From the cell containing the given text, extract its center point as (X, Y) coordinate. 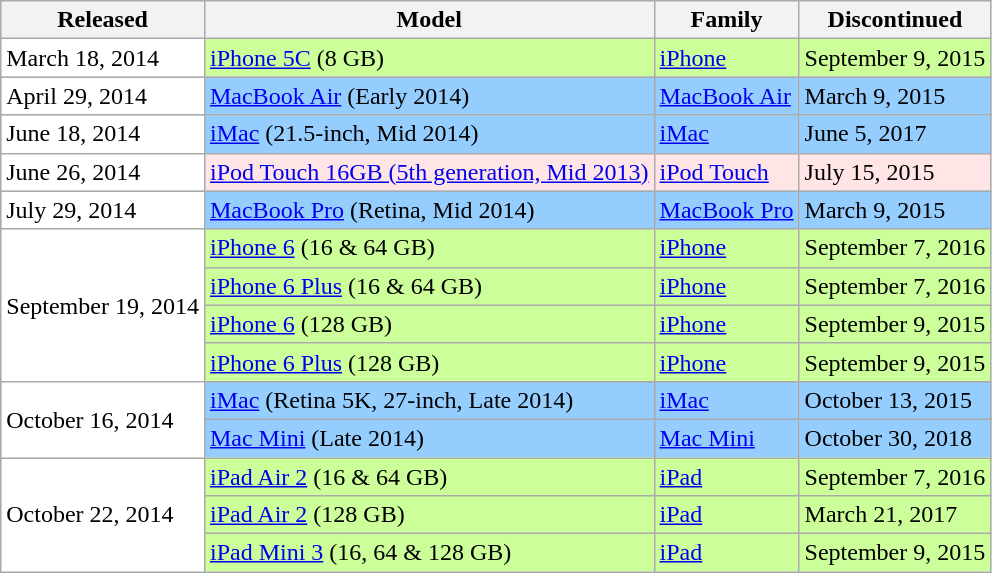
June 26, 2014 (103, 172)
July 29, 2014 (103, 210)
iPad Air 2 (128 GB) (429, 515)
June 5, 2017 (895, 134)
iMac (21.5-inch, Mid 2014) (429, 134)
MacBook Air (726, 96)
Released (103, 20)
Mac Mini (Late 2014) (429, 438)
June 18, 2014 (103, 134)
MacBook Pro (Retina, Mid 2014) (429, 210)
October 22, 2014 (103, 515)
October 30, 2018 (895, 438)
Discontinued (895, 20)
MacBook Air (Early 2014) (429, 96)
July 15, 2015 (895, 172)
iPhone 6 Plus (128 GB) (429, 362)
iPad Mini 3 (16, 64 & 128 GB) (429, 553)
October 13, 2015 (895, 400)
Mac Mini (726, 438)
March 21, 2017 (895, 515)
iPhone 5C (8 GB) (429, 58)
Family (726, 20)
March 18, 2014 (103, 58)
iPhone 6 Plus (16 & 64 GB) (429, 286)
October 16, 2014 (103, 419)
Model (429, 20)
iPod Touch 16GB (5th generation, Mid 2013) (429, 172)
MacBook Pro (726, 210)
iPod Touch (726, 172)
iPad Air 2 (16 & 64 GB) (429, 477)
iPhone 6 (128 GB) (429, 324)
iPhone 6 (16 & 64 GB) (429, 248)
iMac (Retina 5K, 27-inch, Late 2014) (429, 400)
September 19, 2014 (103, 305)
April 29, 2014 (103, 96)
